Return [X, Y] of the center of cell containing provided text 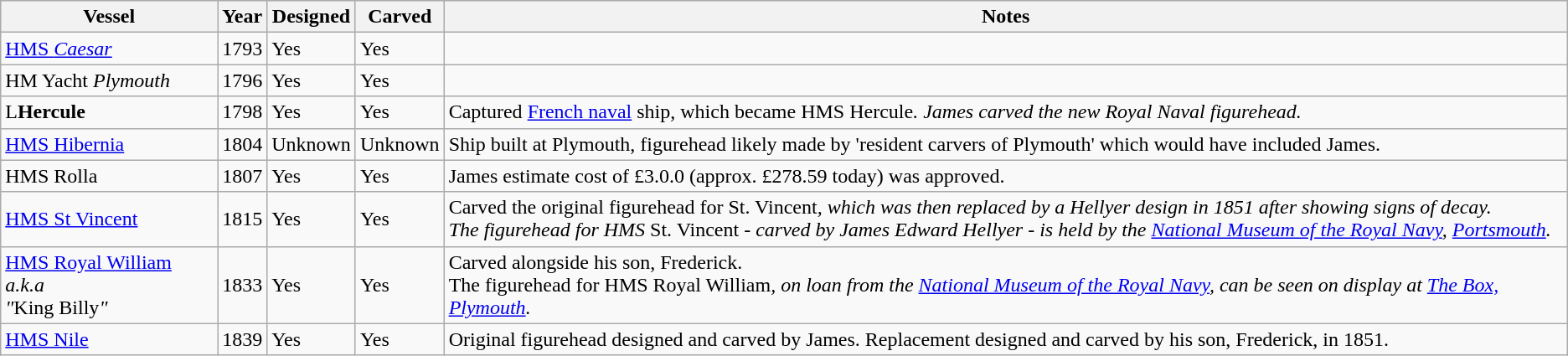
HMS Royal William a.k.a"King Billy" [109, 285]
1839 [243, 339]
Carved [400, 17]
Designed [312, 17]
HM Yacht Plymouth [109, 80]
HMS Nile [109, 339]
HMS Caesar [109, 49]
Ship built at Plymouth, figurehead likely made by 'resident carvers of Plymouth' which would have included James. [1005, 144]
Notes [1005, 17]
James estimate cost of £3.0.0 (approx. £278.59 today) was approved. [1005, 176]
Year [243, 17]
Captured French naval ship, which became HMS Hercule. James carved the new Royal Naval figurehead. [1005, 112]
Original figurehead designed and carved by James. Replacement designed and carved by his son, Frederick, in 1851. [1005, 339]
1796 [243, 80]
1793 [243, 49]
Vessel [109, 17]
LHercule [109, 112]
1798 [243, 112]
HMS Rolla [109, 176]
1815 [243, 219]
HMS Hibernia [109, 144]
1804 [243, 144]
1833 [243, 285]
HMS St Vincent [109, 219]
1807 [243, 176]
